Return (x, y) of the center of cell containing provided text 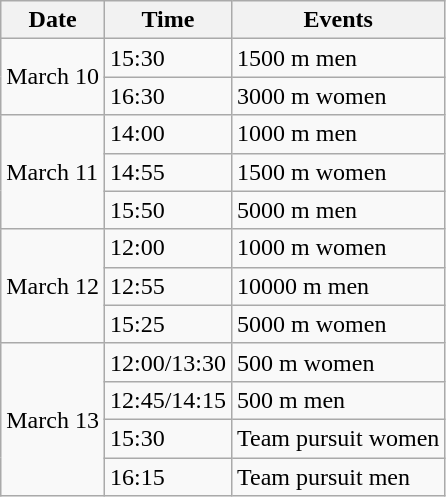
March 11 (53, 172)
1000 m men (338, 134)
16:30 (168, 96)
5000 m men (338, 210)
15:25 (168, 324)
14:55 (168, 172)
500 m men (338, 400)
Events (338, 20)
March 10 (53, 77)
12:45/14:15 (168, 400)
March 12 (53, 286)
March 13 (53, 419)
12:00 (168, 248)
1500 m men (338, 58)
500 m women (338, 362)
Time (168, 20)
1000 m women (338, 248)
16:15 (168, 477)
Date (53, 20)
12:55 (168, 286)
12:00/13:30 (168, 362)
15:50 (168, 210)
3000 m women (338, 96)
14:00 (168, 134)
Team pursuit women (338, 438)
10000 m men (338, 286)
5000 m women (338, 324)
1500 m women (338, 172)
Team pursuit men (338, 477)
